Determine the [X, Y] coordinate at the center of the cell enclosing the given text.  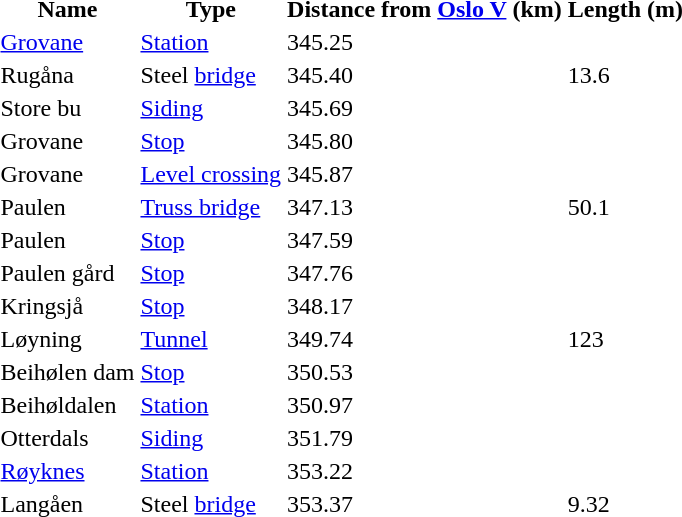
345.69 [425, 108]
349.74 [425, 339]
353.22 [425, 471]
Tunnel [211, 339]
Truss bridge [211, 207]
350.53 [425, 372]
347.59 [425, 240]
347.76 [425, 273]
345.87 [425, 174]
Level crossing [211, 174]
345.25 [425, 42]
345.80 [425, 141]
350.97 [425, 405]
345.40 [425, 75]
348.17 [425, 306]
347.13 [425, 207]
Steel bridge [211, 75]
351.79 [425, 438]
